Capture the cell that displays the provided text and extract its [x, y] central coordinate. 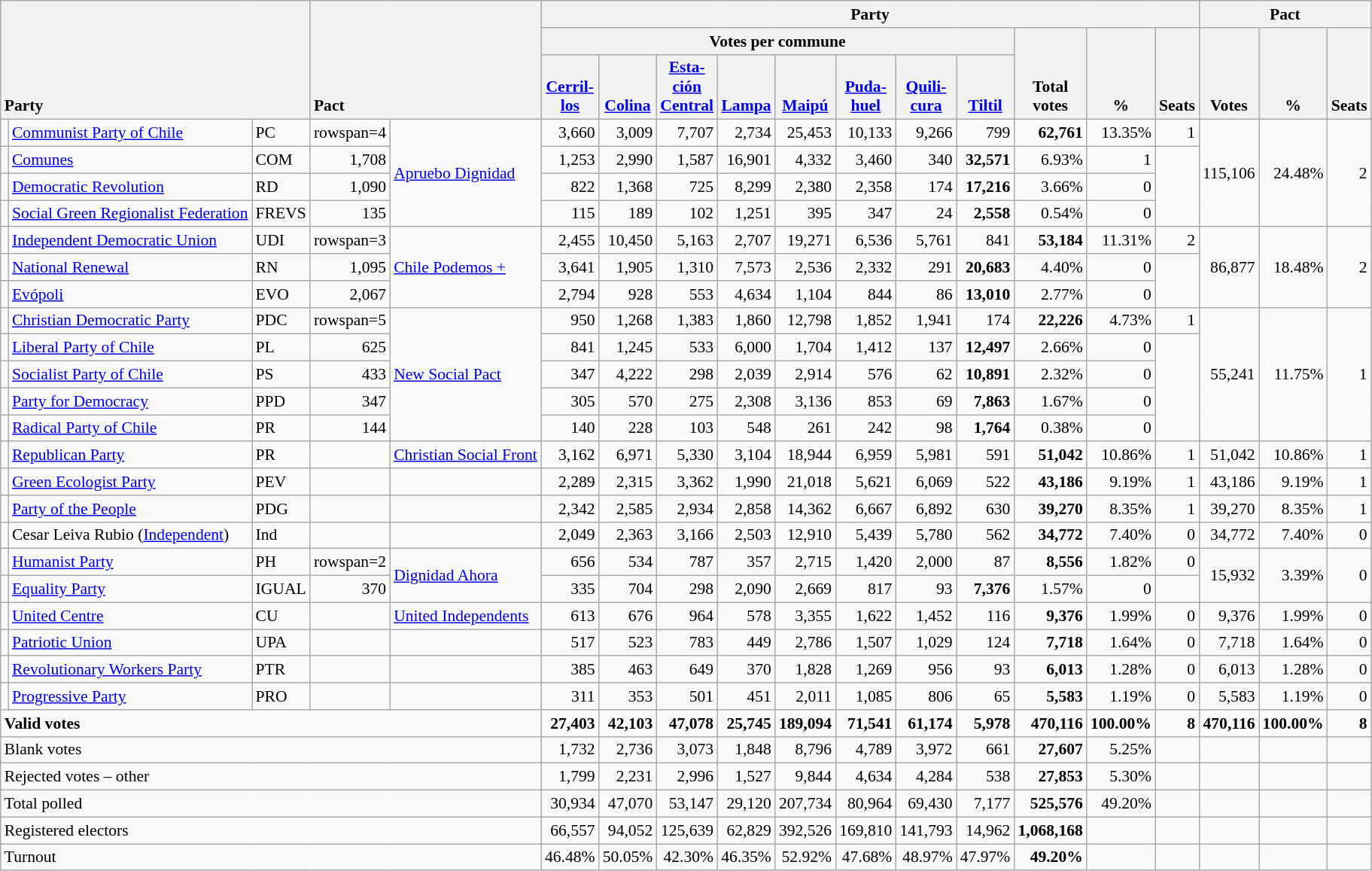
RN [281, 267]
115 [570, 214]
14,362 [805, 509]
5.25% [1121, 750]
2.77% [1050, 294]
PC [281, 133]
2,308 [747, 401]
451 [747, 696]
1,420 [865, 562]
Esta-ciónCentral [686, 87]
8,556 [1050, 562]
2,934 [686, 509]
98 [926, 428]
2,715 [805, 562]
Equality Party [130, 589]
55,241 [1229, 374]
534 [628, 562]
3,355 [805, 616]
47,078 [686, 723]
3,162 [570, 455]
PEV [281, 482]
New Social Pact [465, 374]
822 [570, 187]
817 [865, 589]
137 [926, 348]
5,439 [865, 535]
Independent Democratic Union [130, 241]
United Independents [465, 616]
3,362 [686, 482]
PDG [281, 509]
275 [686, 401]
18,944 [805, 455]
Patriotic Union [130, 643]
787 [686, 562]
538 [986, 777]
956 [926, 670]
Chile Podemos + [465, 268]
115,106 [1229, 173]
1,085 [865, 696]
1,368 [628, 187]
4.73% [1121, 321]
Radical Party of Chile [130, 428]
2,039 [747, 375]
725 [686, 187]
18.48% [1293, 268]
9,844 [805, 777]
704 [628, 589]
7,376 [986, 589]
6,959 [865, 455]
3,460 [865, 160]
4.40% [1050, 267]
144 [350, 428]
1,852 [865, 321]
5,621 [865, 482]
PTR [281, 670]
5,761 [926, 241]
242 [865, 428]
2,536 [805, 267]
30,934 [570, 804]
PPD [281, 401]
Votes [1229, 74]
1,848 [747, 750]
42.30% [686, 857]
517 [570, 643]
1,268 [628, 321]
3,641 [570, 267]
1,068,168 [1050, 830]
25,745 [747, 723]
21,018 [805, 482]
799 [986, 133]
1,310 [686, 267]
69,430 [926, 804]
4,222 [628, 375]
613 [570, 616]
61,174 [926, 723]
3,104 [747, 455]
7,177 [986, 804]
5,981 [926, 455]
1,090 [350, 187]
Registered electors [271, 830]
433 [350, 375]
1.57% [1050, 589]
Social Green Regionalist Federation [130, 214]
2,558 [986, 214]
4,284 [926, 777]
928 [628, 294]
8,796 [805, 750]
3,972 [926, 750]
2,315 [628, 482]
Liberal Party of Chile [130, 348]
Maipú [805, 87]
2.66% [1050, 348]
5,330 [686, 455]
EVO [281, 294]
Total polled [271, 804]
1,251 [747, 214]
27,607 [1050, 750]
11.31% [1121, 241]
Cerril-los [570, 87]
311 [570, 696]
1,383 [686, 321]
6.93% [1050, 160]
1,253 [570, 160]
14,962 [986, 830]
3.39% [1293, 575]
6,069 [926, 482]
19,271 [805, 241]
6,971 [628, 455]
5,978 [986, 723]
PH [281, 562]
103 [686, 428]
1,507 [865, 643]
Christian Democratic Party [130, 321]
47,070 [628, 804]
Totalvotes [1050, 74]
7,707 [686, 133]
676 [628, 616]
3,136 [805, 401]
87 [986, 562]
1,732 [570, 750]
rowspan=4 [350, 133]
32,571 [986, 160]
Republican Party [130, 455]
2,786 [805, 643]
10,450 [628, 241]
1.82% [1121, 562]
22,226 [1050, 321]
42,103 [628, 723]
1,704 [805, 348]
PDC [281, 321]
86 [926, 294]
8,299 [747, 187]
2,049 [570, 535]
523 [628, 643]
69 [926, 401]
2,736 [628, 750]
24.48% [1293, 173]
783 [686, 643]
0.38% [1050, 428]
591 [986, 455]
1,828 [805, 670]
47.68% [865, 857]
9,266 [926, 133]
1,245 [628, 348]
4,332 [805, 160]
392,526 [805, 830]
UPA [281, 643]
353 [628, 696]
13,010 [986, 294]
2,358 [865, 187]
1,587 [686, 160]
RD [281, 187]
228 [628, 428]
rowspan=2 [350, 562]
Comunes [130, 160]
FREVS [281, 214]
2,090 [747, 589]
4,789 [865, 750]
Green Ecologist Party [130, 482]
PS [281, 375]
17,216 [986, 187]
3,073 [686, 750]
Votes per commune [777, 41]
29,120 [747, 804]
Party for Democracy [130, 401]
PRO [281, 696]
116 [986, 616]
5,780 [926, 535]
340 [926, 160]
10,891 [986, 375]
124 [986, 643]
25,453 [805, 133]
1.67% [1050, 401]
463 [628, 670]
335 [570, 589]
16,901 [747, 160]
2,363 [628, 535]
Progressive Party [130, 696]
6,000 [747, 348]
24 [926, 214]
National Renewal [130, 267]
656 [570, 562]
1,412 [865, 348]
rowspan=3 [350, 241]
Democratic Revolution [130, 187]
Dignidad Ahora [465, 575]
7,573 [747, 267]
53,184 [1050, 241]
1,941 [926, 321]
2,380 [805, 187]
1,622 [865, 616]
6,892 [926, 509]
2,990 [628, 160]
6,667 [865, 509]
Communist Party of Chile [130, 133]
COM [281, 160]
2,858 [747, 509]
2,067 [350, 294]
291 [926, 267]
62 [926, 375]
501 [686, 696]
3,660 [570, 133]
27,403 [570, 723]
47.97% [986, 857]
6,536 [865, 241]
844 [865, 294]
Revolutionary Workers Party [130, 670]
1,269 [865, 670]
261 [805, 428]
141,793 [926, 830]
7,863 [986, 401]
1,990 [747, 482]
964 [686, 616]
649 [686, 670]
1,452 [926, 616]
2,996 [686, 777]
15,932 [1229, 575]
562 [986, 535]
2,289 [570, 482]
20,683 [986, 267]
1,905 [628, 267]
Puda-huel [865, 87]
806 [926, 696]
2,734 [747, 133]
2,000 [926, 562]
189 [628, 214]
Humanist Party [130, 562]
1,764 [986, 428]
548 [747, 428]
27,853 [1050, 777]
2,455 [570, 241]
1,095 [350, 267]
395 [805, 214]
522 [986, 482]
169,810 [865, 830]
2,503 [747, 535]
Quili-cura [926, 87]
578 [747, 616]
1,860 [747, 321]
950 [570, 321]
2,342 [570, 509]
Turnout [271, 857]
3,166 [686, 535]
661 [986, 750]
553 [686, 294]
2,707 [747, 241]
CU [281, 616]
71,541 [865, 723]
Christian Social Front [465, 455]
305 [570, 401]
13.35% [1121, 133]
Blank votes [271, 750]
12,798 [805, 321]
11.75% [1293, 374]
Rejected votes – other [271, 777]
United Centre [130, 616]
2,794 [570, 294]
80,964 [865, 804]
1,104 [805, 294]
Tiltil [986, 87]
2.32% [1050, 375]
630 [986, 509]
576 [865, 375]
53,147 [686, 804]
62,829 [747, 830]
rowspan=5 [350, 321]
570 [628, 401]
UDI [281, 241]
Lampa [747, 87]
125,639 [686, 830]
1,029 [926, 643]
385 [570, 670]
2,914 [805, 375]
5.30% [1121, 777]
189,094 [805, 723]
5,163 [686, 241]
46.48% [570, 857]
12,497 [986, 348]
10,133 [865, 133]
0.54% [1050, 214]
357 [747, 562]
Party of the People [130, 509]
135 [350, 214]
625 [350, 348]
48.97% [926, 857]
1,708 [350, 160]
52.92% [805, 857]
66,557 [570, 830]
2,011 [805, 696]
449 [747, 643]
Socialist Party of Chile [130, 375]
Cesar Leiva Rubio (Independent) [130, 535]
Colina [628, 87]
525,576 [1050, 804]
1,799 [570, 777]
94,052 [628, 830]
140 [570, 428]
2,332 [865, 267]
65 [986, 696]
86,877 [1229, 268]
Valid votes [271, 723]
2,669 [805, 589]
PL [281, 348]
Apruebo Dignidad [465, 173]
Ind [281, 535]
1,527 [747, 777]
3.66% [1050, 187]
102 [686, 214]
46.35% [747, 857]
62,761 [1050, 133]
2,585 [628, 509]
IGUAL [281, 589]
853 [865, 401]
2,231 [628, 777]
3,009 [628, 133]
50.05% [628, 857]
533 [686, 348]
12,910 [805, 535]
207,734 [805, 804]
Evópoli [130, 294]
